For the text-containing cell, return its midpoint in [X, Y] coordinate format. 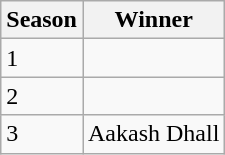
1 [42, 58]
Winner [153, 20]
Season [42, 20]
Aakash Dhall [153, 134]
2 [42, 96]
3 [42, 134]
